Output the (x, y) coordinate of the center of the cell containing the given text.  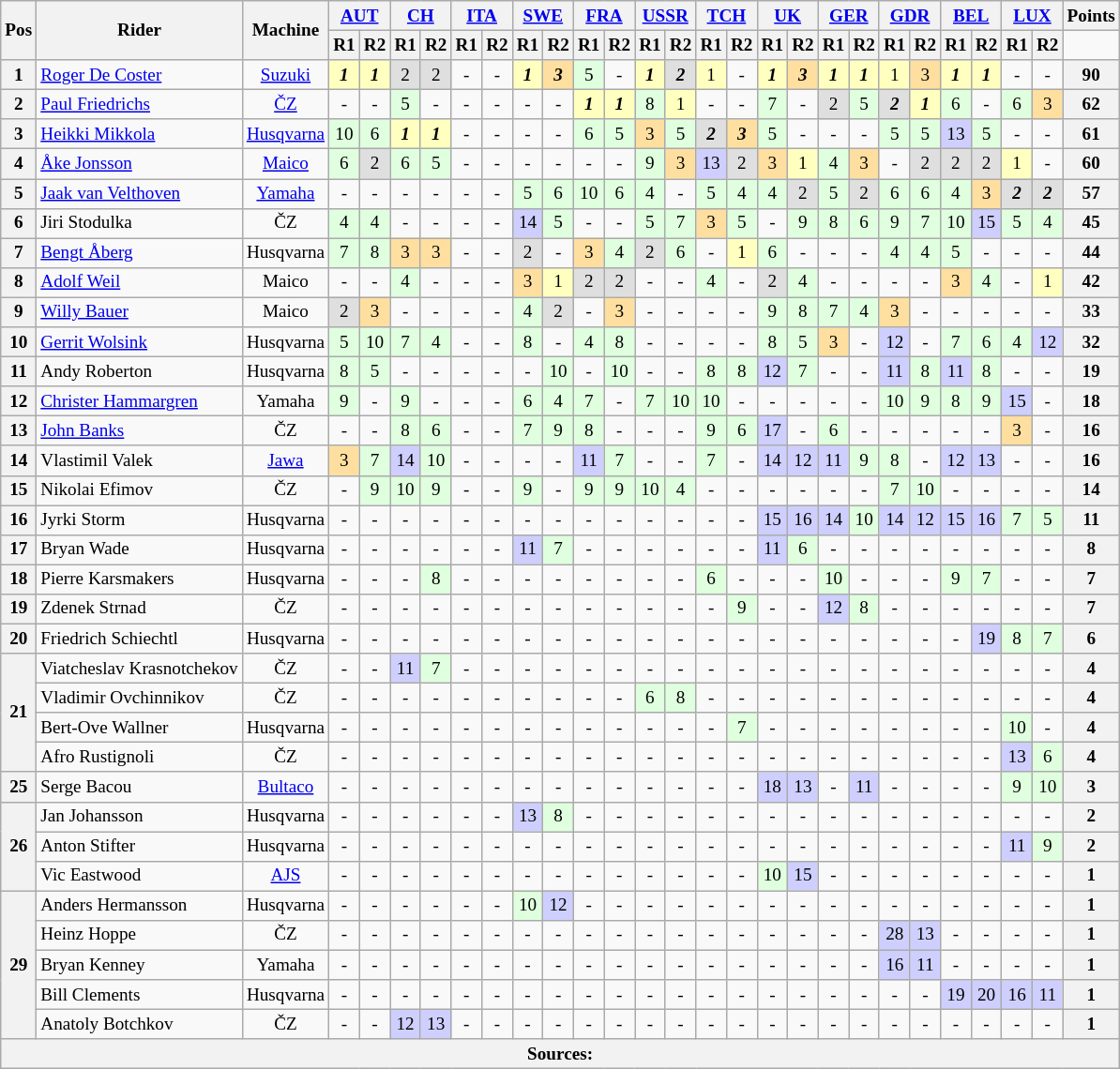
Bryan Kenney (140, 965)
Bultaco (285, 787)
SWE (542, 16)
TCH (726, 16)
Bill Clements (140, 995)
Zdenek Strnad (140, 609)
Roger De Coster (140, 75)
Vic Eastwood (140, 876)
62 (1091, 104)
Anton Stifter (140, 846)
AJS (285, 876)
Jan Johansson (140, 817)
Points (1091, 16)
33 (1091, 312)
Adolf Weil (140, 282)
Vlastimil Valek (140, 460)
Andy Roberton (140, 371)
Sources: (561, 1054)
Gerrit Wolsink (140, 342)
Serge Bacou (140, 787)
Willy Bauer (140, 312)
Heinz Hoppe (140, 935)
45 (1091, 223)
Machine (285, 30)
29 (19, 965)
25 (19, 787)
John Banks (140, 431)
Jiri Stodulka (140, 223)
CH (420, 16)
Pos (19, 30)
LUX (1032, 16)
44 (1091, 253)
Pierre Karsmakers (140, 580)
Suzuki (285, 75)
57 (1091, 193)
Jaak van Velthoven (140, 193)
Anders Hermansson (140, 906)
AUT (360, 16)
Christer Hammargren (140, 401)
Friedrich Schiechtl (140, 639)
42 (1091, 282)
Jyrki Storm (140, 519)
UK (788, 16)
Vladimir Ovchinnikov (140, 698)
ITA (482, 16)
Bengt Åberg (140, 253)
Rider (140, 30)
Bert-Ove Wallner (140, 728)
Anatoly Botchkov (140, 1024)
FRA (604, 16)
Nikolai Efimov (140, 490)
Heikki Mikkola (140, 134)
Åke Jonsson (140, 164)
Paul Friedrichs (140, 104)
USSR (666, 16)
32 (1091, 342)
BEL (972, 16)
GER (848, 16)
Jawa (285, 460)
Viatcheslav Krasnotchekov (140, 669)
90 (1091, 75)
GDR (910, 16)
Bryan Wade (140, 550)
26 (19, 846)
28 (895, 935)
21 (19, 713)
60 (1091, 164)
61 (1091, 134)
Afro Rustignoli (140, 758)
